Return the (X, Y) coordinate for the center point of the cell that contains the specified text.  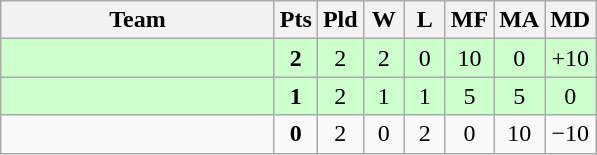
MA (520, 20)
L (424, 20)
Team (138, 20)
MD (570, 20)
MF (469, 20)
Pld (340, 20)
W (384, 20)
−10 (570, 134)
Pts (296, 20)
+10 (570, 58)
